Extract the [x, y] coordinate from the center of the cell holding the provided text.  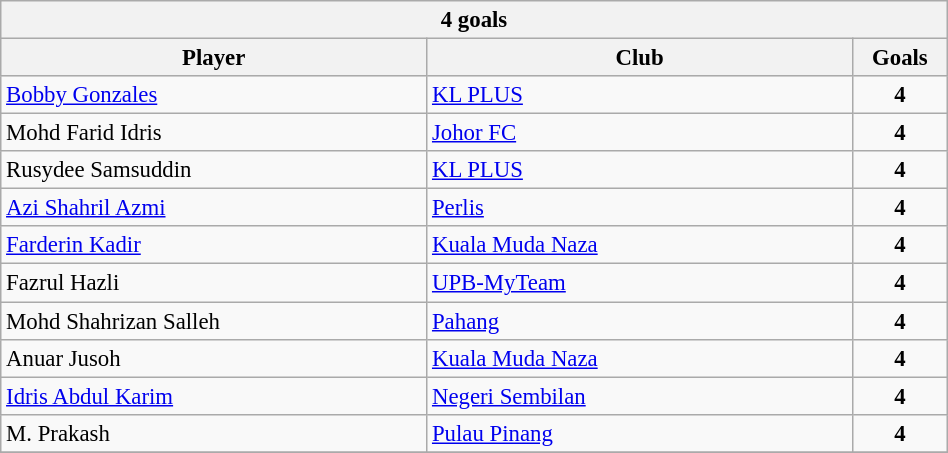
Rusydee Samsuddin [214, 170]
Fazrul Hazli [214, 283]
Pahang [640, 321]
Anuar Jusoh [214, 358]
Bobby Gonzales [214, 95]
Club [640, 58]
Mohd Farid Idris [214, 133]
Negeri Sembilan [640, 396]
Pulau Pinang [640, 433]
Johor FC [640, 133]
4 goals [474, 20]
Farderin Kadir [214, 245]
M. Prakash [214, 433]
Goals [900, 58]
Idris Abdul Karim [214, 396]
Mohd Shahrizan Salleh [214, 321]
Perlis [640, 208]
Azi Shahril Azmi [214, 208]
Player [214, 58]
UPB-MyTeam [640, 283]
